Detect which cell encompasses the target text, then output its (X, Y) center coordinate. 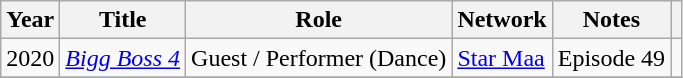
Title (123, 20)
Role (319, 20)
Episode 49 (611, 58)
2020 (30, 58)
Star Maa (502, 58)
Network (502, 20)
Notes (611, 20)
Bigg Boss 4 (123, 58)
Year (30, 20)
Guest / Performer (Dance) (319, 58)
